Identify which cell holds the provided text, then report its [X, Y] central coordinate. 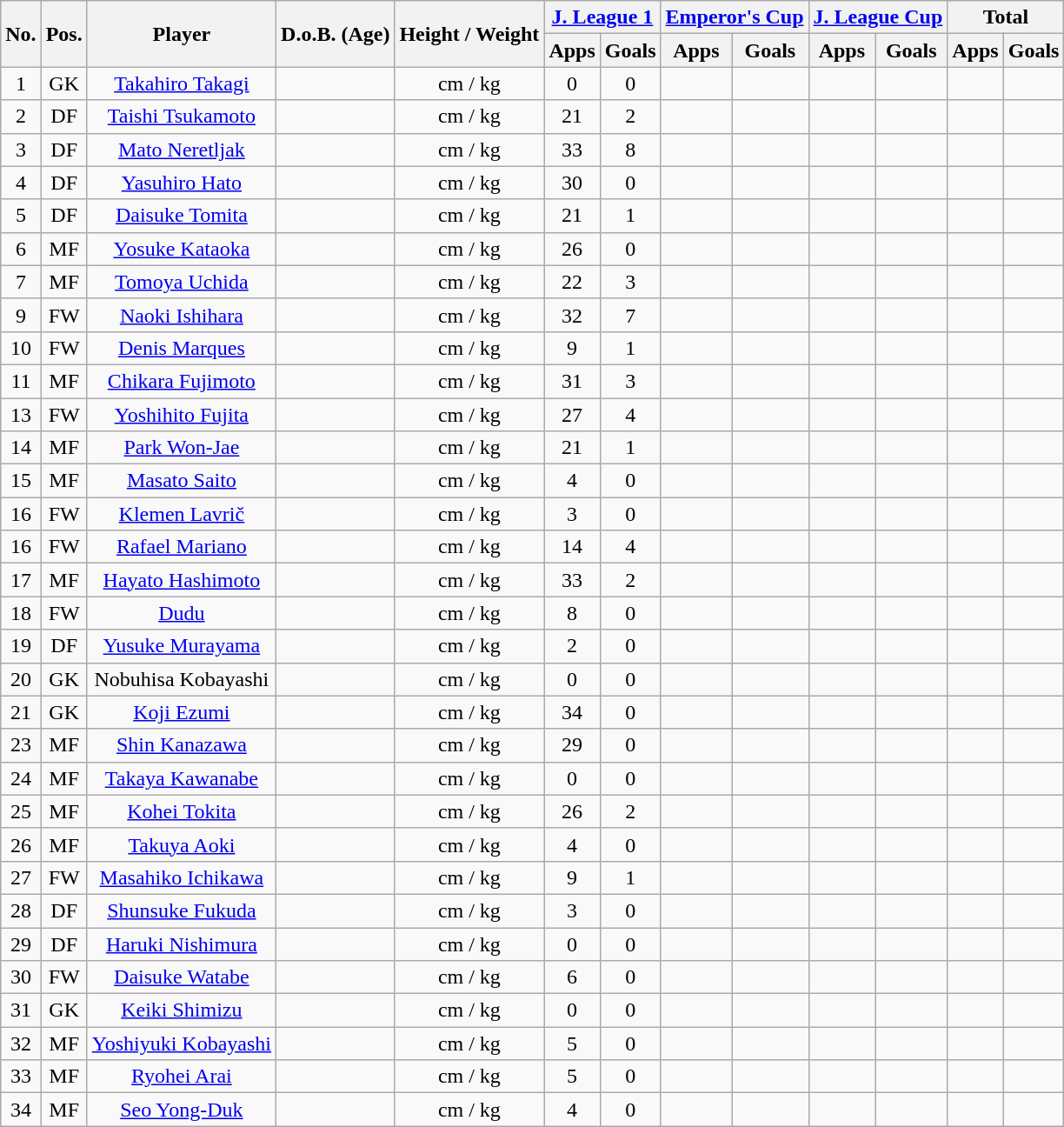
J. League 1 [602, 17]
Naoki Ishihara [181, 315]
Shin Kanazawa [181, 745]
Koji Ezumi [181, 712]
15 [21, 481]
13 [21, 415]
11 [21, 381]
Chikara Fujimoto [181, 381]
Keiki Shimizu [181, 1010]
23 [21, 745]
Masahiko Ichikawa [181, 877]
No. [21, 34]
Emperor's Cup [735, 17]
Denis Marques [181, 348]
24 [21, 778]
20 [21, 679]
D.o.B. (Age) [336, 34]
Yasuhiro Hato [181, 183]
10 [21, 348]
Masato Saito [181, 481]
22 [572, 282]
J. League Cup [878, 17]
Shunsuke Fukuda [181, 910]
18 [21, 613]
Ryohei Arai [181, 1077]
Mato Neretljak [181, 150]
Klemen Lavrič [181, 514]
Yosuke Kataoka [181, 249]
28 [21, 910]
Daisuke Watabe [181, 977]
Takuya Aoki [181, 844]
Yusuke Murayama [181, 646]
Nobuhisa Kobayashi [181, 679]
Taishi Tsukamoto [181, 117]
Takahiro Takagi [181, 83]
Pos. [64, 34]
Tomoya Uchida [181, 282]
Hayato Hashimoto [181, 580]
Total [1006, 17]
Takaya Kawanabe [181, 778]
Player [181, 34]
Daisuke Tomita [181, 216]
Height / Weight [469, 34]
Yoshihito Fujita [181, 415]
Kohei Tokita [181, 811]
17 [21, 580]
Rafael Mariano [181, 547]
25 [21, 811]
19 [21, 646]
Haruki Nishimura [181, 944]
Park Won-Jae [181, 448]
Seo Yong-Duk [181, 1110]
Dudu [181, 613]
Yoshiyuki Kobayashi [181, 1044]
